Provide the (x, y) coordinate of the cell's center where the given text is located.  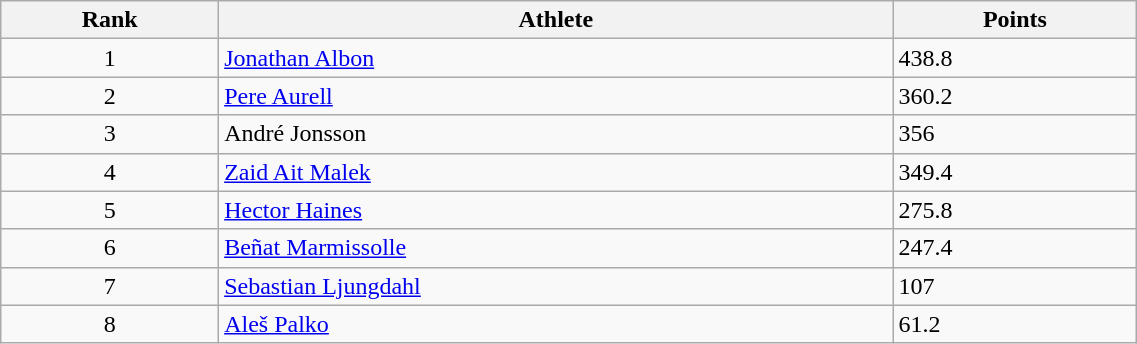
275.8 (1015, 210)
3 (110, 134)
Athlete (556, 20)
Hector Haines (556, 210)
Pere Aurell (556, 96)
438.8 (1015, 58)
7 (110, 286)
6 (110, 248)
107 (1015, 286)
Aleš Palko (556, 324)
Rank (110, 20)
61.2 (1015, 324)
349.4 (1015, 172)
Points (1015, 20)
Jonathan Albon (556, 58)
Sebastian Ljungdahl (556, 286)
356 (1015, 134)
Beñat Marmissolle (556, 248)
360.2 (1015, 96)
2 (110, 96)
Zaid Ait Malek (556, 172)
André Jonsson (556, 134)
4 (110, 172)
247.4 (1015, 248)
1 (110, 58)
5 (110, 210)
8 (110, 324)
